Provide the (x, y) coordinate of the cell's center where the given text is located.  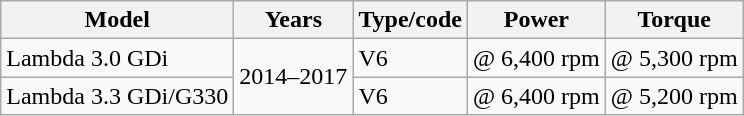
2014–2017 (294, 77)
@ 5,200 rpm (674, 96)
Torque (674, 20)
Years (294, 20)
Power (536, 20)
@ 5,300 rpm (674, 58)
Model (118, 20)
Type/code (410, 20)
Lambda 3.3 GDi/G330 (118, 96)
Lambda 3.0 GDi (118, 58)
